Capture the cell that displays the provided text and extract its (X, Y) central coordinate. 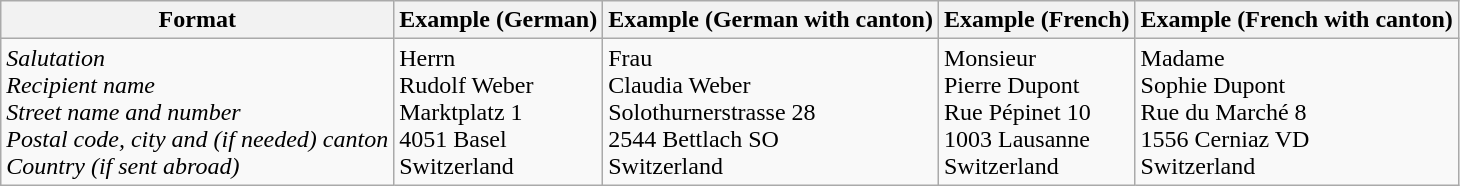
HerrnRudolf WeberMarktplatz 14051 BaselSwitzerland (498, 112)
Example (German with canton) (771, 20)
MadameSophie DupontRue du Marché 81556 Cerniaz VDSwitzerland (1296, 112)
FrauClaudia WeberSolothurnerstrasse 282544 Bettlach SOSwitzerland (771, 112)
MonsieurPierre DupontRue Pépinet 101003 LausanneSwitzerland (1036, 112)
Example (German) (498, 20)
Example (French with canton) (1296, 20)
Format (198, 20)
Salutation Recipient name Street name and number Postal code, city and (if needed) cantonCountry (if sent abroad) (198, 112)
Example (French) (1036, 20)
